Extract the [x, y] coordinate from the center of the cell holding the provided text.  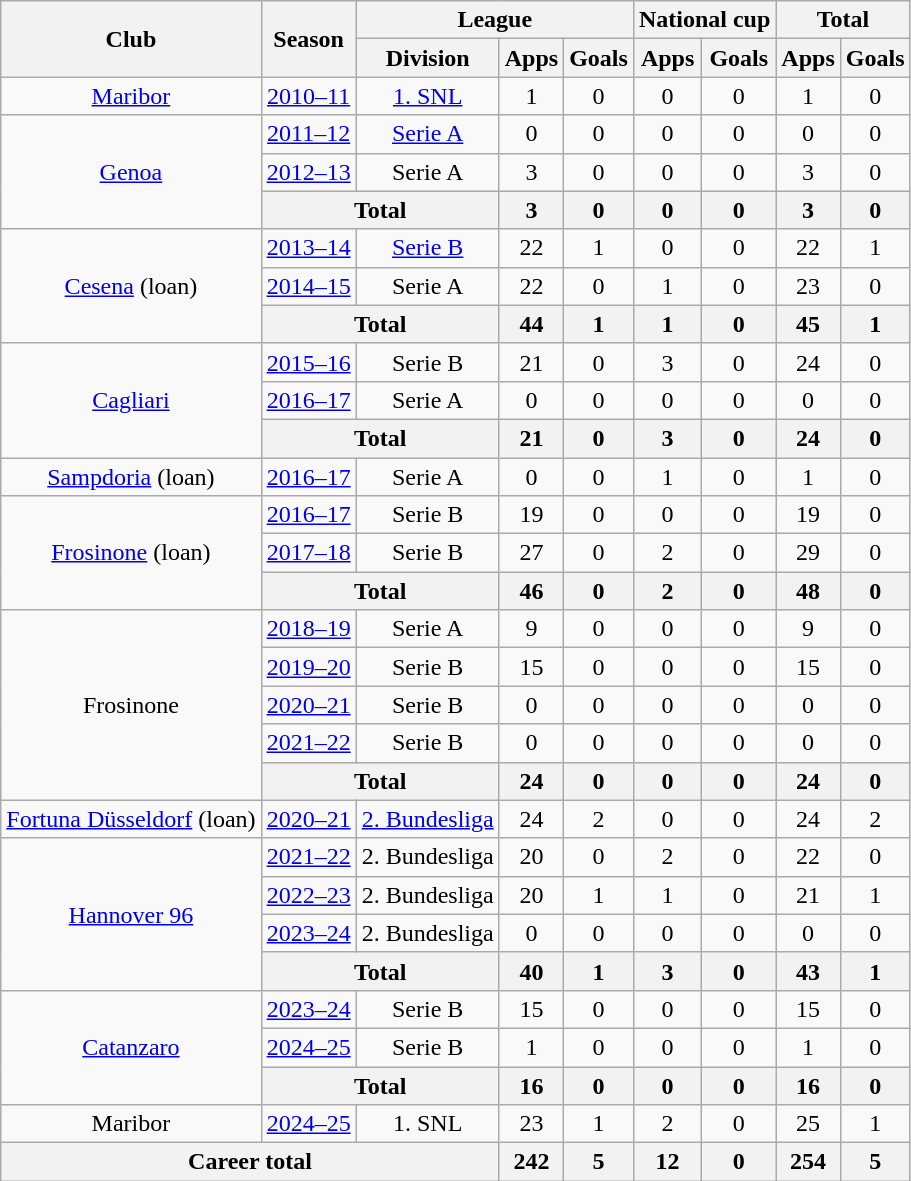
2015–16 [308, 362]
2013–14 [308, 248]
2017–18 [308, 553]
Hannover 96 [131, 914]
2014–15 [308, 286]
Club [131, 39]
Cesena (loan) [131, 286]
43 [808, 971]
2012–13 [308, 172]
44 [531, 324]
Division [428, 58]
Cagliari [131, 400]
2022–23 [308, 895]
Career total [250, 1162]
Catanzaro [131, 1047]
Frosinone [131, 705]
242 [531, 1162]
Genoa [131, 172]
25 [808, 1124]
27 [531, 553]
254 [808, 1162]
45 [808, 324]
46 [531, 591]
29 [808, 553]
48 [808, 591]
2019–20 [308, 667]
Frosinone (loan) [131, 553]
Fortuna Düsseldorf (loan) [131, 819]
12 [667, 1162]
2011–12 [308, 134]
2010–11 [308, 96]
40 [531, 971]
Season [308, 39]
Sampdoria (loan) [131, 477]
2018–19 [308, 629]
National cup [704, 20]
League [494, 20]
